For the text-containing cell, return its midpoint in [x, y] coordinate format. 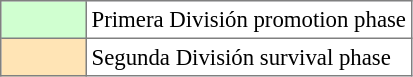
Primera División promotion phase [248, 20]
Segunda División survival phase [248, 57]
